Detect which cell encompasses the target text, then output its [x, y] center coordinate. 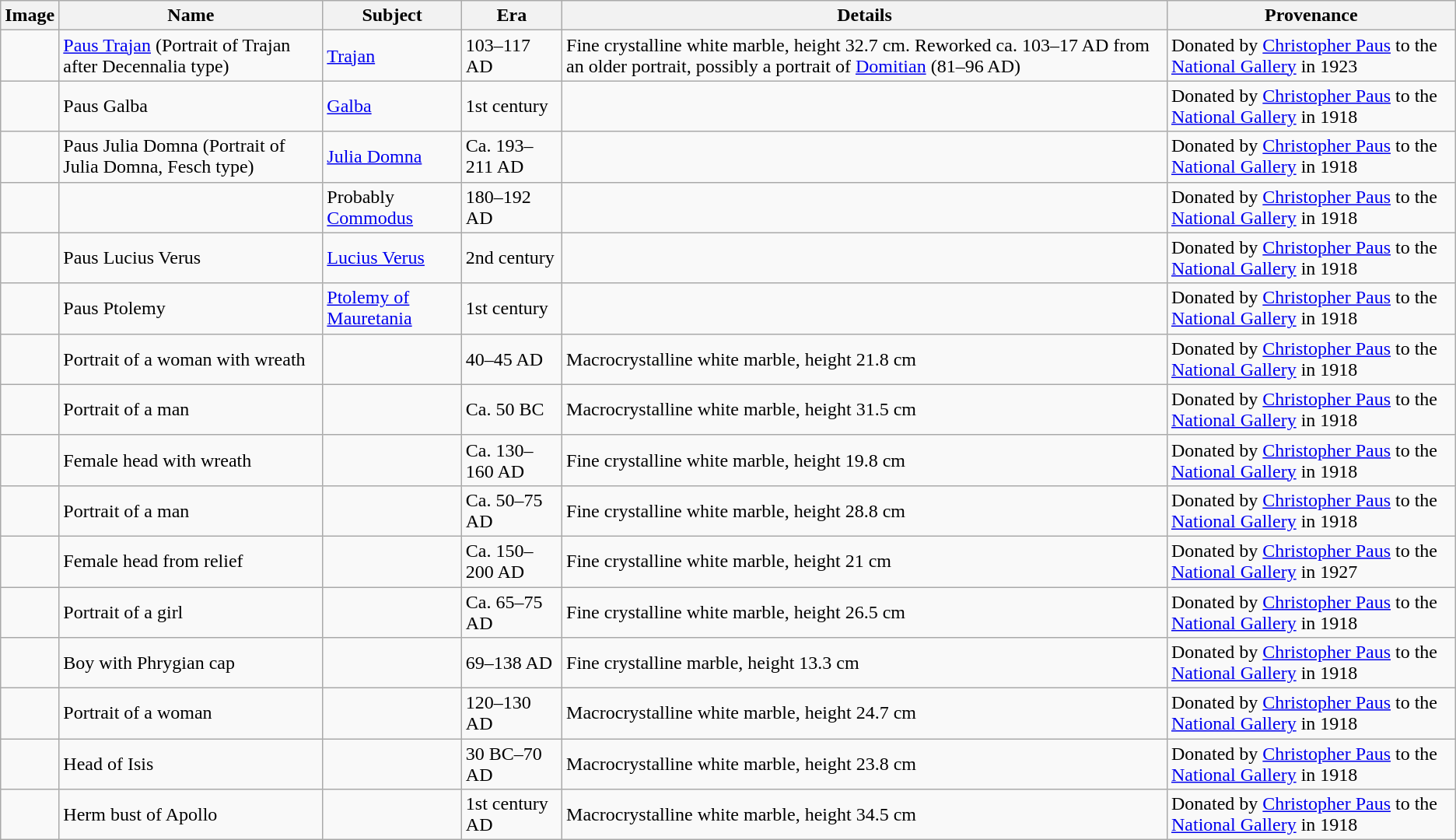
180–192 AD [512, 207]
Fine crystalline marble, height 13.3 cm [865, 663]
Portrait of a girl [191, 611]
Macrocrystalline white marble, height 23.8 cm [865, 764]
Fine crystalline white marble, height 19.8 cm [865, 460]
103–117 AD [512, 56]
Paus Trajan (Portrait of Trajan after Decennalia type) [191, 56]
Donated by Christopher Paus to the National Gallery in 1923 [1311, 56]
Macrocrystalline white marble, height 31.5 cm [865, 409]
Subject [392, 16]
Paus Lucius Verus [191, 258]
2nd century [512, 258]
Fine crystalline white marble, height 28.8 cm [865, 510]
Macrocrystalline white marble, height 24.7 cm [865, 714]
1st century AD [512, 815]
Paus Julia Domna (Portrait of Julia Domna, Fesch type) [191, 157]
Herm bust of Apollo [191, 815]
120–130 AD [512, 714]
Female head from relief [191, 562]
Ca. 50 BC [512, 409]
Ca. 65–75 AD [512, 611]
Portrait of a woman [191, 714]
Lucius Verus [392, 258]
69–138 AD [512, 663]
Female head with wreath [191, 460]
Provenance [1311, 16]
Ca. 130–160 AD [512, 460]
Boy with Phrygian cap [191, 663]
30 BC–70 AD [512, 764]
Portrait of a woman with wreath [191, 359]
Era [512, 16]
Trajan [392, 56]
Fine crystalline white marble, height 32.7 cm. Reworked ca. 103–17 AD from an older portrait, possibly a portrait of Domitian (81–96 AD) [865, 56]
Paus Ptolemy [191, 308]
Fine crystalline white marble, height 21 cm [865, 562]
Galba [392, 106]
Ptolemy of Mauretania [392, 308]
Ca. 150–200 AD [512, 562]
Julia Domna [392, 157]
Head of Isis [191, 764]
Probably Commodus [392, 207]
Name [191, 16]
Ca. 50–75 AD [512, 510]
Image [30, 16]
Paus Galba [191, 106]
40–45 AD [512, 359]
Macrocrystalline white marble, height 34.5 cm [865, 815]
Ca. 193–211 AD [512, 157]
Macrocrystalline white marble, height 21.8 cm [865, 359]
Details [865, 16]
Fine crystalline white marble, height 26.5 cm [865, 611]
Donated by Christopher Paus to the National Gallery in 1927 [1311, 562]
